From the cell containing the given text, extract its center point as [x, y] coordinate. 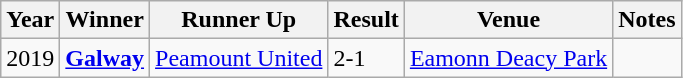
Galway [105, 58]
Eamonn Deacy Park [508, 58]
2019 [30, 58]
Peamount United [239, 58]
Winner [105, 20]
Year [30, 20]
Runner Up [239, 20]
Venue [508, 20]
2-1 [366, 58]
Result [366, 20]
Notes [647, 20]
